For the text-containing cell, return its midpoint in [x, y] coordinate format. 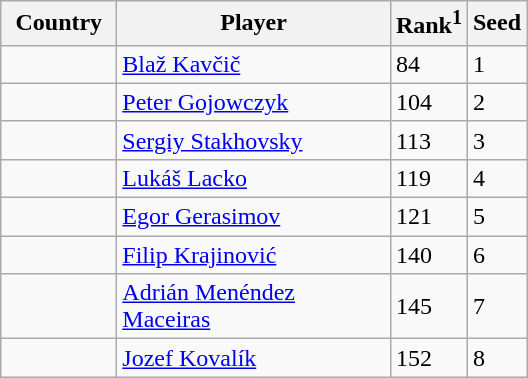
Adrián Menéndez Maceiras [254, 306]
Peter Gojowczyk [254, 102]
2 [496, 102]
121 [428, 217]
Sergiy Stakhovsky [254, 140]
84 [428, 64]
Jozef Kovalík [254, 358]
4 [496, 178]
Egor Gerasimov [254, 217]
119 [428, 178]
145 [428, 306]
Blaž Kavčič [254, 64]
5 [496, 217]
Filip Krajinović [254, 255]
Seed [496, 24]
8 [496, 358]
Rank1 [428, 24]
Country [59, 24]
140 [428, 255]
3 [496, 140]
113 [428, 140]
152 [428, 358]
Player [254, 24]
1 [496, 64]
Lukáš Lacko [254, 178]
104 [428, 102]
7 [496, 306]
6 [496, 255]
